Determine the [x, y] coordinate at the center of the cell enclosing the given text.  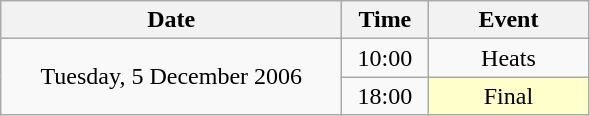
10:00 [385, 58]
Final [508, 96]
Tuesday, 5 December 2006 [172, 77]
Time [385, 20]
Heats [508, 58]
18:00 [385, 96]
Date [172, 20]
Event [508, 20]
